Locate the cell with the specified text and output its [X, Y] center coordinate. 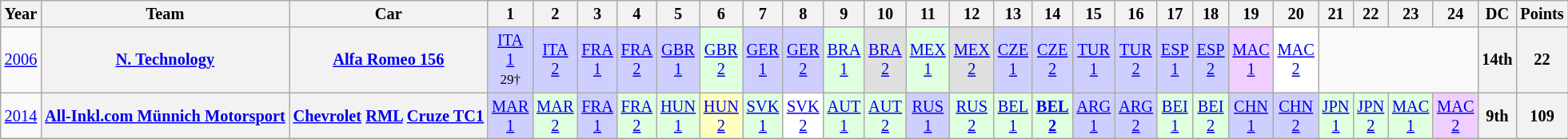
AUT1 [844, 116]
DC [1497, 14]
TUR1 [1094, 60]
BEL1 [1013, 116]
Points [1542, 14]
ARG2 [1135, 116]
CZE1 [1013, 60]
AUT2 [885, 116]
109 [1542, 116]
BEI1 [1175, 116]
SVK2 [803, 116]
BRA2 [885, 60]
Year [21, 14]
1 [510, 14]
2014 [21, 116]
GBR1 [678, 60]
BEI2 [1211, 116]
8 [803, 14]
11 [928, 14]
Chevrolet RML Cruze TC1 [389, 116]
3 [596, 14]
HUN2 [721, 116]
ESP2 [1211, 60]
Team [165, 14]
13 [1013, 14]
15 [1094, 14]
N. Technology [165, 60]
CHN1 [1251, 116]
17 [1175, 14]
7 [763, 14]
ARG1 [1094, 116]
10 [885, 14]
19 [1251, 14]
21 [1336, 14]
GBR2 [721, 60]
SVK1 [763, 116]
MAR1 [510, 116]
TUR2 [1135, 60]
20 [1296, 14]
RUS1 [928, 116]
BEL2 [1052, 116]
Car [389, 14]
HUN1 [678, 116]
JPN2 [1371, 116]
6 [721, 14]
14th [1497, 60]
GER1 [763, 60]
JPN1 [1336, 116]
MEX1 [928, 60]
Alfa Romeo 156 [389, 60]
RUS2 [972, 116]
CHN2 [1296, 116]
All-Inkl.com Münnich Motorsport [165, 116]
ITA2 [555, 60]
ITA129† [510, 60]
CZE2 [1052, 60]
BRA1 [844, 60]
18 [1211, 14]
MAR2 [555, 116]
12 [972, 14]
ESP1 [1175, 60]
MEX2 [972, 60]
5 [678, 14]
23 [1410, 14]
2006 [21, 60]
GER2 [803, 60]
16 [1135, 14]
9 [844, 14]
24 [1455, 14]
4 [636, 14]
14 [1052, 14]
9th [1497, 116]
2 [555, 14]
